Provide the (X, Y) coordinate of the cell's center where the given text is located.  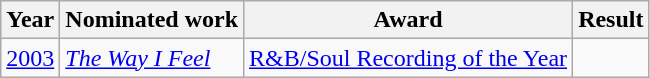
Nominated work (152, 20)
Year (30, 20)
Result (611, 20)
Award (408, 20)
2003 (30, 58)
The Way I Feel (152, 58)
R&B/Soul Recording of the Year (408, 58)
